Provide the [x, y] coordinate of the cell's center where the given text is located.  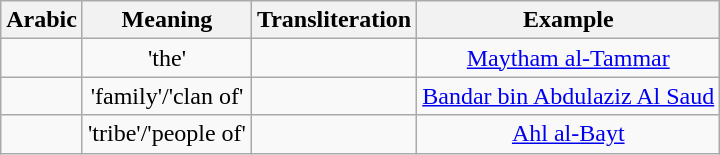
Example [568, 20]
Maytham al-Tammar [568, 58]
'the' [166, 58]
Transliteration [334, 20]
Arabic [42, 20]
'tribe'/'people of' [166, 134]
Ahl al-Bayt [568, 134]
Meaning [166, 20]
Bandar bin Abdulaziz Al Saud [568, 96]
'family'/'clan of' [166, 96]
